For the text-containing cell, return its midpoint in (X, Y) coordinate format. 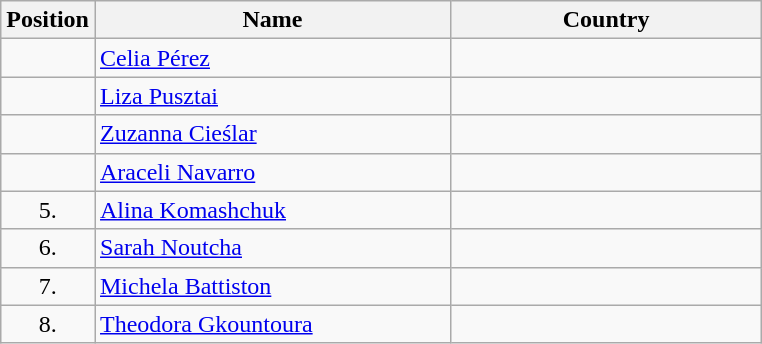
5. (48, 210)
7. (48, 286)
8. (48, 324)
Position (48, 20)
Alina Komashchuk (272, 210)
Theodora Gkountoura (272, 324)
Celia Pérez (272, 58)
Zuzanna Cieślar (272, 134)
Michela Battiston (272, 286)
6. (48, 248)
Name (272, 20)
Liza Pusztai (272, 96)
Country (606, 20)
Araceli Navarro (272, 172)
Sarah Noutcha (272, 248)
